Identify which cell holds the provided text, then report its (X, Y) central coordinate. 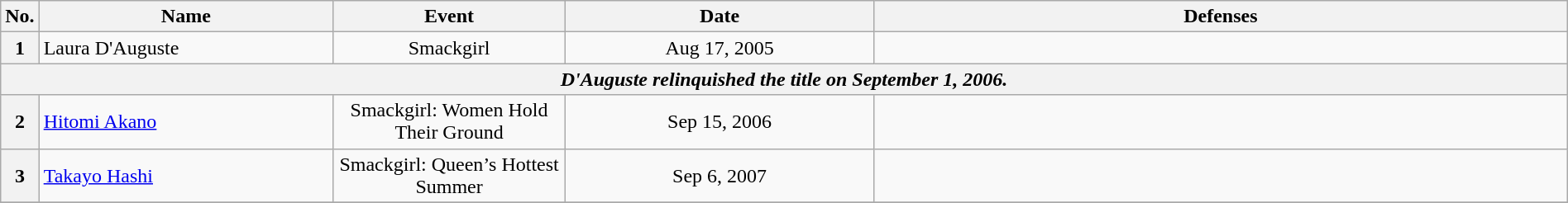
Sep 15, 2006 (719, 122)
Takayo Hashi (185, 175)
Event (450, 17)
Laura D'Auguste (185, 48)
1 (20, 48)
Smackgirl: Women Hold Their Ground (450, 122)
Smackgirl (450, 48)
Name (185, 17)
Defenses (1221, 17)
2 (20, 122)
Date (719, 17)
3 (20, 175)
Sep 6, 2007 (719, 175)
Hitomi Akano (185, 122)
Smackgirl: Queen’s Hottest Summer (450, 175)
Aug 17, 2005 (719, 48)
No. (20, 17)
D'Auguste relinquished the title on September 1, 2006. (784, 79)
